Output the [x, y] coordinate of the center of the cell containing the given text.  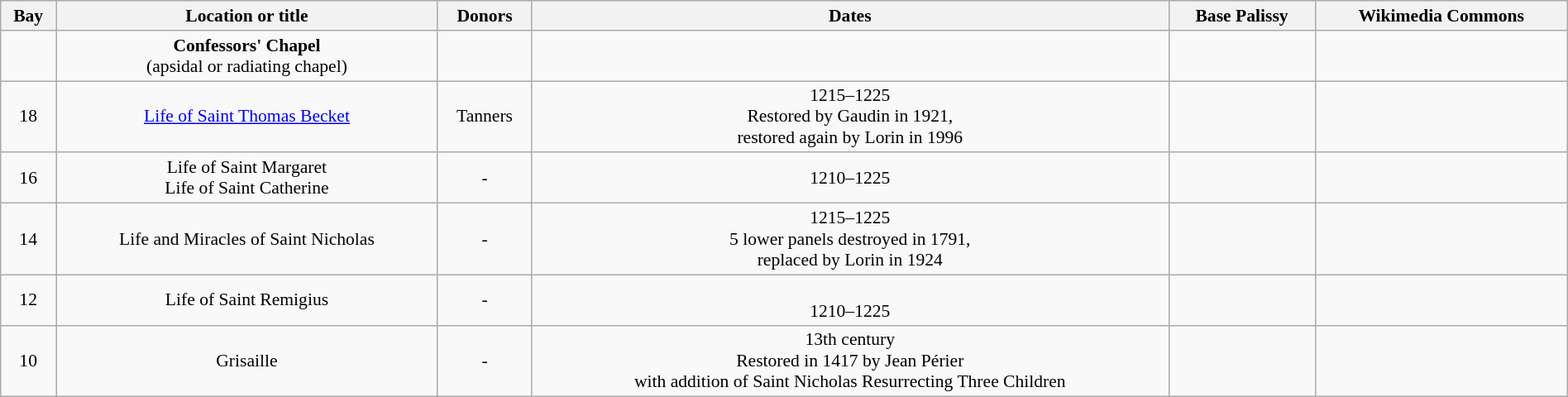
Wikimedia Commons [1441, 16]
Life and Miracles of Saint Nicholas [247, 240]
Tanners [485, 117]
Life of Saint MargaretLife of Saint Catherine [247, 179]
Donors [485, 16]
Grisaille [247, 361]
Dates [850, 16]
1215–12255 lower panels destroyed in 1791,replaced by Lorin in 1924 [850, 240]
Life of Saint Remigius [247, 299]
13th centuryRestored in 1417 by Jean Périer with addition of Saint Nicholas Resurrecting Three Children [850, 361]
10 [28, 361]
12 [28, 299]
18 [28, 117]
14 [28, 240]
Base Palissy [1242, 16]
1215–1225Restored by Gaudin in 1921,restored again by Lorin in 1996 [850, 117]
Life of Saint Thomas Becket [247, 117]
Bay [28, 16]
16 [28, 179]
Confessors' Chapel(apsidal or radiating chapel) [247, 56]
Location or title [247, 16]
